Return the [x, y] coordinate for the center point of the cell that contains the specified text.  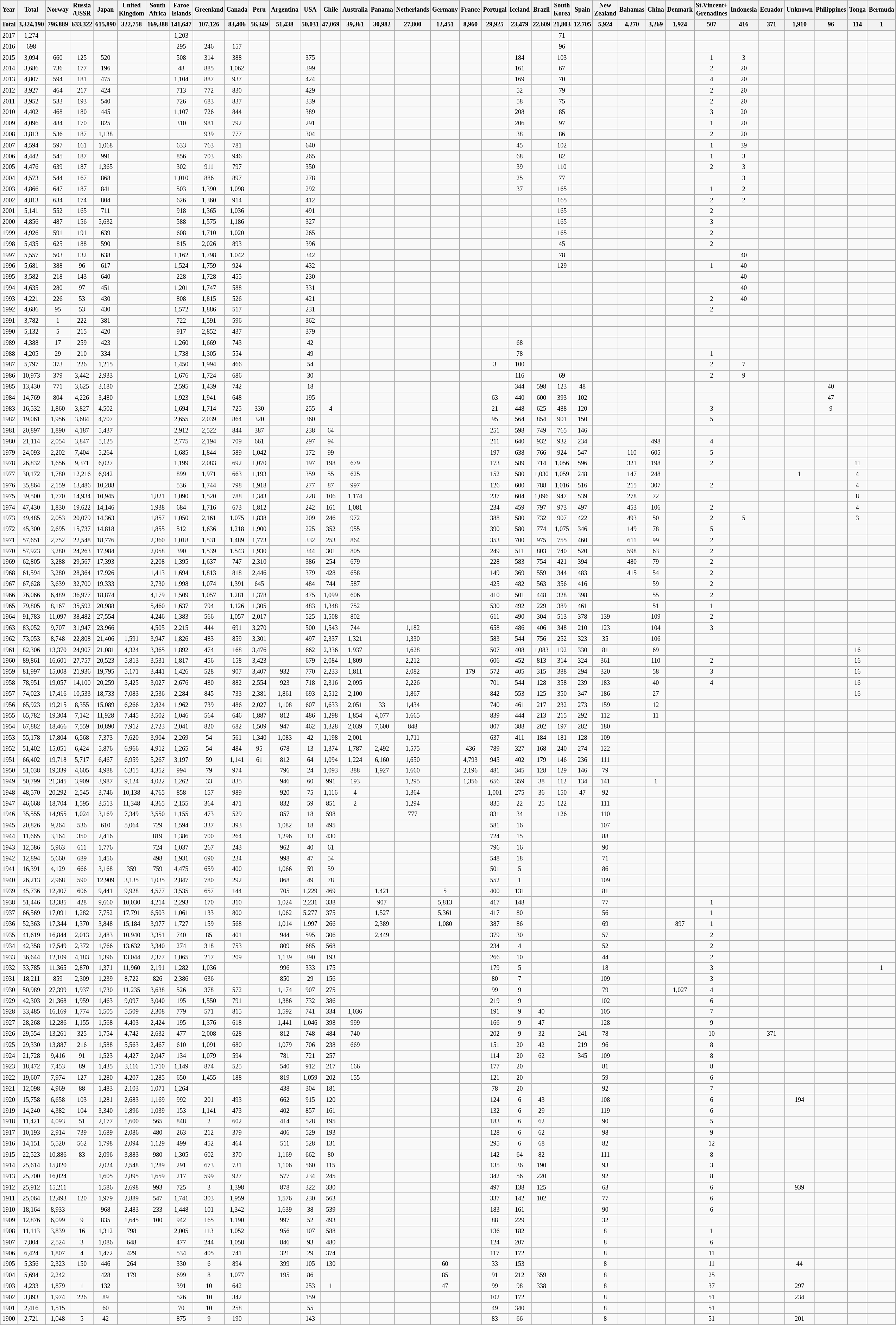
252 [562, 639]
19,795 [106, 672]
4,573 [32, 178]
1992 [9, 310]
1,527 [382, 913]
1950 [9, 771]
13,887 [58, 1045]
1955 [9, 716]
2,655 [181, 419]
565 [158, 1122]
232 [562, 705]
11,421 [32, 1122]
1,572 [181, 310]
1,592 [285, 1012]
82,306 [32, 650]
1,376 [209, 1023]
107,126 [209, 25]
937 [237, 80]
2,676 [181, 683]
1989 [9, 343]
842 [495, 694]
1,074 [209, 584]
4,969 [58, 1089]
20,259 [106, 683]
595 [310, 935]
1914 [9, 1166]
328 [562, 595]
1,398 [237, 1187]
13,044 [132, 957]
5,694 [32, 1275]
809 [285, 946]
1,924 [680, 25]
562 [82, 1144]
50,989 [32, 990]
1,669 [209, 343]
236 [582, 759]
17,926 [106, 573]
2,083 [209, 463]
2,208 [158, 562]
566 [209, 617]
36,644 [32, 957]
14,151 [32, 1144]
1,182 [412, 628]
2,595 [181, 386]
50,799 [32, 781]
Japan [106, 10]
46,668 [32, 804]
2,522 [209, 431]
16,169 [58, 1012]
4,856 [32, 222]
1924 [9, 1056]
1953 [9, 738]
1986 [9, 376]
7,559 [82, 726]
Tonga [857, 10]
14,146 [106, 507]
2,524 [58, 1242]
481 [495, 771]
766 [541, 453]
2,381 [259, 694]
411 [520, 738]
12,909 [106, 881]
22,609 [541, 25]
1994 [9, 288]
1927 [9, 1023]
690 [209, 858]
1981 [9, 431]
11,960 [132, 968]
6,266 [132, 705]
968 [106, 1209]
7,404 [82, 453]
2,912 [181, 431]
33,485 [32, 1012]
1988 [9, 354]
302 [181, 168]
1903 [9, 1286]
1,896 [132, 1111]
18,874 [106, 595]
2007 [9, 145]
962 [285, 847]
1,927 [382, 771]
692 [237, 463]
1,014 [285, 924]
1,080 [445, 924]
6,966 [132, 749]
453 [632, 507]
1,636 [209, 529]
Germany [445, 10]
772 [209, 90]
1,576 [285, 1199]
333 [310, 968]
381 [106, 321]
942 [181, 1220]
999 [355, 1023]
257 [331, 1056]
436 [470, 749]
3,909 [82, 781]
1,508 [331, 617]
116 [520, 376]
21,803 [562, 25]
2,309 [82, 979]
7,445 [132, 716]
15 [520, 836]
Argentina [285, 10]
689 [82, 858]
361 [605, 661]
9,928 [132, 891]
886 [209, 178]
642 [237, 1286]
545 [58, 156]
18,776 [106, 541]
35,555 [32, 814]
4,813 [32, 200]
213 [541, 716]
2,293 [181, 902]
4,442 [32, 156]
2,424 [158, 1023]
Bahamas [632, 10]
Indonesia [744, 10]
New Zealand [605, 10]
76,066 [32, 595]
12,286 [58, 1023]
19,607 [32, 1078]
182 [520, 1231]
1,830 [58, 507]
647 [58, 189]
678 [285, 749]
6,027 [106, 463]
6,099 [58, 1220]
1978 [9, 463]
6,959 [132, 759]
2,051 [355, 705]
1940 [9, 881]
1,229 [310, 891]
1,854 [355, 716]
2,233 [331, 672]
1,108 [285, 705]
1998 [9, 244]
1,090 [181, 496]
1911 [9, 1199]
27,757 [82, 661]
837 [237, 101]
1,489 [237, 541]
1904 [9, 1275]
1,886 [209, 310]
239 [582, 683]
1,659 [158, 1176]
989 [237, 793]
1,374 [331, 749]
1,330 [412, 639]
1,104 [181, 80]
10,945 [106, 496]
29,567 [82, 562]
893 [237, 244]
414 [285, 1122]
1,773 [259, 541]
27,800 [412, 25]
422 [582, 518]
5,125 [106, 441]
121 [495, 1078]
340 [520, 1308]
2,177 [106, 1122]
4,742 [132, 1034]
1947 [9, 804]
1,812 [259, 507]
6,568 [82, 738]
2,161 [209, 518]
1,193 [259, 474]
763 [209, 145]
11,097 [58, 617]
1,289 [158, 1166]
839 [495, 716]
2,086 [132, 1132]
1,285 [158, 1078]
2,084 [331, 661]
173 [495, 463]
1934 [9, 946]
1970 [9, 551]
3,442 [82, 376]
57,651 [32, 541]
2,337 [331, 639]
878 [285, 1187]
4,365 [158, 804]
2,041 [181, 726]
Chile [331, 10]
771 [58, 386]
19,215 [58, 705]
1,218 [237, 529]
729 [158, 826]
1905 [9, 1264]
1,539 [209, 551]
35,592 [82, 606]
1,020 [237, 233]
3,476 [259, 650]
1,724 [209, 376]
420 [106, 332]
471 [237, 804]
89,861 [32, 661]
360 [310, 419]
339 [310, 101]
748 [310, 1034]
628 [237, 1034]
Brazil [541, 10]
753 [237, 946]
1,711 [412, 738]
1952 [9, 749]
2,323 [58, 1264]
1,199 [181, 463]
703 [209, 156]
1968 [9, 573]
792 [237, 123]
1910 [9, 1209]
24 [310, 771]
1,010 [181, 178]
975 [541, 541]
412 [310, 200]
706 [310, 1045]
5,681 [32, 266]
79,805 [32, 606]
3,480 [106, 398]
2,212 [412, 661]
3,813 [32, 134]
325 [82, 1034]
14,240 [32, 1111]
9,416 [58, 1056]
7,974 [58, 1078]
144 [237, 891]
2,308 [158, 1012]
1,018 [181, 541]
432 [310, 266]
705 [285, 891]
805 [355, 551]
12,407 [58, 891]
1935 [9, 935]
Russia /USSR [82, 10]
488 [562, 408]
66 [520, 1319]
1929 [9, 1001]
2009 [9, 123]
756 [541, 639]
358 [562, 683]
21,345 [58, 781]
15,211 [58, 1187]
1,383 [181, 617]
1,817 [181, 661]
2,492 [382, 749]
24,093 [32, 453]
8,933 [58, 1209]
408 [520, 650]
1,770 [58, 496]
13,261 [58, 1034]
1,774 [82, 1012]
21,936 [82, 672]
1971 [9, 541]
4,096 [32, 123]
1,595 [82, 804]
607 [310, 705]
996 [285, 968]
18,211 [32, 979]
1928 [9, 1012]
4,187 [82, 431]
3,638 [158, 990]
1,730 [106, 990]
1962 [9, 639]
20,292 [58, 793]
1,838 [259, 518]
322 [310, 1187]
25,064 [32, 1199]
3,270 [259, 628]
1,910 [800, 25]
2,284 [181, 694]
3,301 [259, 639]
2,870 [82, 968]
752 [355, 606]
4,246 [158, 617]
2,386 [181, 979]
Greenland [209, 10]
1,378 [259, 595]
Year [9, 10]
1,395 [181, 562]
1,203 [181, 36]
1909 [9, 1220]
3,927 [32, 90]
4,382 [58, 1111]
277 [310, 486]
4,475 [181, 869]
3,883 [132, 1154]
10,890 [106, 726]
885 [209, 68]
243 [237, 847]
155 [355, 1078]
1,811 [355, 672]
8,960 [470, 25]
1,728 [209, 277]
765 [562, 431]
1963 [9, 628]
2002 [9, 200]
1920 [9, 1099]
2,336 [331, 650]
1959 [9, 672]
2,360 [158, 541]
14,363 [106, 518]
5,437 [106, 431]
972 [355, 518]
87 [331, 486]
17,984 [106, 551]
127 [82, 1078]
1,360 [209, 200]
736 [58, 68]
445 [106, 113]
3,848 [106, 924]
553 [520, 694]
1973 [9, 518]
5,797 [32, 365]
19,339 [58, 771]
4,077 [382, 716]
1,665 [412, 716]
207 [520, 1242]
225 [310, 529]
115 [331, 1166]
3,535 [181, 891]
1922 [9, 1078]
4,207 [132, 1078]
138 [520, 1187]
20,079 [82, 518]
4,233 [32, 1286]
2016 [9, 46]
108 [605, 1099]
2,094 [132, 1144]
571 [209, 1012]
1943 [9, 847]
2,196 [470, 771]
South Korea [562, 10]
244 [209, 1242]
1979 [9, 453]
530 [495, 606]
17,393 [106, 562]
18,704 [58, 804]
33,785 [32, 968]
20,826 [32, 826]
29,554 [32, 1034]
3,839 [58, 1231]
240 [562, 749]
666 [82, 869]
2,895 [132, 1176]
48,570 [32, 793]
1,280 [106, 1078]
17,804 [58, 738]
1,298 [331, 716]
2,449 [382, 935]
2,683 [132, 1099]
17 [58, 343]
1,807 [58, 1254]
973 [562, 507]
11,665 [32, 836]
1912 [9, 1187]
1,971 [209, 474]
3,365 [158, 650]
711 [106, 211]
38,482 [82, 617]
920 [285, 793]
1964 [9, 617]
2,536 [158, 694]
1933 [9, 957]
19,333 [106, 584]
356 [562, 584]
6,160 [382, 759]
66,402 [32, 759]
25,912 [32, 1187]
151 [495, 1045]
1,426 [181, 672]
19,061 [32, 419]
517 [237, 310]
1,809 [355, 661]
656 [495, 781]
Australia [355, 10]
14,955 [58, 814]
10,193 [32, 1132]
65,923 [32, 705]
499 [181, 1144]
1,463 [106, 1001]
1906 [9, 1254]
438 [285, 1089]
USA [310, 10]
12,451 [445, 25]
1,600 [132, 1122]
802 [355, 617]
7,453 [58, 1067]
4,403 [132, 1023]
15,089 [106, 705]
508 [181, 58]
2004 [9, 178]
1,239 [106, 979]
152 [495, 474]
534 [181, 1254]
682 [237, 726]
30,982 [382, 25]
2,698 [132, 1187]
346 [582, 529]
1907 [9, 1242]
1991 [9, 321]
47,430 [32, 507]
1997 [9, 255]
251 [495, 431]
17,791 [132, 913]
2003 [9, 189]
469 [331, 891]
3,952 [32, 101]
2015 [9, 58]
1,052 [237, 1231]
4,505 [158, 628]
43 [541, 1099]
1,186 [237, 222]
832 [285, 804]
3,513 [106, 804]
Faroe Islands [181, 10]
391 [181, 1286]
3,686 [32, 68]
1,455 [209, 1078]
21,728 [32, 1056]
2,632 [158, 1034]
13,370 [58, 650]
1,070 [259, 463]
5,171 [132, 672]
4,635 [32, 288]
13,430 [32, 386]
50 [656, 518]
1,264 [181, 1089]
1,086 [106, 1242]
158 [237, 661]
1,656 [58, 463]
1956 [9, 705]
1,594 [181, 826]
2,082 [412, 672]
1,016 [562, 486]
1977 [9, 474]
2,752 [58, 541]
35,864 [32, 486]
72 [656, 496]
8,167 [58, 606]
16,601 [58, 661]
713 [181, 90]
1,098 [237, 189]
709 [237, 441]
32,700 [82, 584]
4,476 [32, 168]
22 [520, 804]
282 [582, 726]
440 [520, 398]
1931 [9, 979]
6,658 [58, 1099]
4,093 [58, 1122]
1,094 [331, 759]
208 [520, 113]
5,435 [32, 244]
636 [209, 979]
3,746 [106, 793]
211 [495, 441]
1,343 [259, 496]
13,632 [132, 946]
1,861 [285, 694]
12,098 [32, 1089]
813 [541, 661]
912 [310, 1067]
1,371 [106, 968]
141,647 [181, 25]
396 [310, 244]
722 [181, 321]
2,721 [32, 1319]
373 [58, 365]
5,356 [32, 1264]
14,818 [106, 529]
415 [632, 573]
24,907 [82, 650]
3,441 [158, 672]
19,718 [58, 759]
915 [310, 1099]
5,425 [132, 683]
12,493 [58, 1199]
685 [310, 946]
324 [582, 661]
482 [520, 584]
2,545 [82, 793]
10,940 [132, 935]
1,660 [412, 771]
1,974 [58, 1297]
62,805 [32, 562]
1926 [9, 1034]
2,027 [259, 705]
1,421 [382, 891]
462 [310, 726]
17,344 [58, 924]
1,370 [82, 924]
2,933 [106, 376]
791 [237, 1001]
3,040 [158, 1001]
591 [58, 233]
820 [209, 726]
254 [331, 562]
1,780 [58, 474]
1944 [9, 836]
634 [58, 200]
1,091 [209, 1045]
2,723 [158, 726]
1,035 [158, 881]
7,083 [132, 694]
27 [656, 694]
1,048 [58, 1319]
222 [82, 321]
101 [209, 1209]
17,091 [58, 913]
4,427 [132, 1056]
1,274 [32, 36]
1941 [9, 869]
29,330 [32, 1045]
650 [181, 1078]
1957 [9, 694]
846 [285, 1242]
3,180 [106, 386]
581 [495, 826]
15,758 [32, 1099]
974 [237, 771]
1,844 [209, 453]
882 [237, 683]
410 [495, 595]
51,038 [32, 771]
1,328 [331, 726]
2011 [9, 101]
6,315 [132, 771]
626 [181, 200]
693 [310, 694]
10,030 [132, 902]
5,520 [58, 1144]
4,502 [106, 408]
1,450 [181, 365]
887 [209, 80]
1938 [9, 902]
14,769 [32, 398]
1,923 [181, 398]
73,053 [32, 639]
2,005 [181, 1231]
1,766 [106, 946]
5,660 [58, 858]
2,914 [58, 1132]
2,847 [181, 881]
136 [495, 1231]
661 [259, 441]
1918 [9, 1122]
554 [237, 354]
955 [355, 529]
3,582 [32, 277]
500 [310, 628]
2,467 [158, 1045]
9,264 [58, 826]
2000 [9, 222]
927 [237, 1176]
1,483 [106, 1089]
1993 [9, 299]
733 [237, 694]
856 [181, 156]
3,288 [58, 562]
3,847 [82, 441]
633,322 [82, 25]
1,061 [181, 913]
683 [209, 101]
322,758 [132, 25]
2,095 [355, 683]
2,215 [181, 628]
39,500 [32, 496]
259 [82, 343]
135 [495, 1166]
4,686 [32, 310]
1,890 [58, 431]
47,069 [331, 25]
Portugal [495, 10]
874 [209, 1067]
1,077 [237, 1275]
4,022 [158, 781]
267 [209, 847]
491 [310, 211]
8,355 [82, 705]
894 [237, 1264]
3,164 [58, 836]
701 [495, 683]
3,625 [82, 386]
2,512 [331, 694]
1942 [9, 858]
1,456 [106, 858]
315 [541, 672]
2,191 [158, 968]
4,594 [32, 145]
294 [582, 672]
446 [106, 1264]
3,324,190 [32, 25]
7,912 [132, 726]
1,650 [412, 759]
49,485 [32, 518]
1,938 [158, 507]
18,466 [58, 726]
1,434 [412, 705]
560 [310, 1166]
1,260 [181, 343]
Iceland [520, 10]
175 [331, 968]
1,037 [181, 847]
1,685 [181, 453]
1,065 [181, 957]
3,531 [158, 661]
587 [355, 584]
1,956 [58, 419]
1,116 [331, 793]
2,008 [209, 1034]
16,844 [58, 935]
5,563 [132, 1045]
1946 [9, 814]
455 [237, 277]
899 [181, 474]
42,303 [32, 1001]
561 [237, 738]
21,406 [106, 639]
808 [181, 299]
113 [209, 1231]
3,904 [158, 738]
533 [58, 101]
16,532 [32, 408]
559 [541, 573]
362 [310, 321]
1,524 [181, 266]
1958 [9, 683]
660 [58, 58]
980 [158, 1154]
2,775 [181, 441]
3,351 [158, 935]
Peru [259, 10]
1,994 [209, 365]
755 [562, 541]
605 [656, 453]
513 [562, 617]
425 [495, 584]
1,979 [106, 1199]
8,748 [58, 639]
699 [181, 1275]
1917 [9, 1132]
348 [562, 628]
194 [800, 1099]
3,639 [58, 584]
3,782 [32, 321]
1,106 [285, 1166]
451 [106, 288]
2,730 [158, 584]
34 [520, 814]
460 [582, 541]
633 [181, 145]
5,632 [106, 222]
1,295 [412, 781]
1,340 [259, 738]
Denmark [680, 10]
26,213 [32, 881]
2006 [9, 156]
2,554 [259, 683]
Spain [582, 10]
Unknown [800, 10]
512 [181, 529]
167 [82, 178]
83,406 [237, 25]
474 [209, 650]
1951 [9, 759]
12,216 [82, 474]
981 [209, 123]
4,807 [32, 80]
1,815 [209, 299]
2,053 [58, 518]
1,900 [259, 529]
30,172 [32, 474]
5,557 [32, 255]
1,586 [106, 1187]
2,446 [259, 573]
2,548 [132, 1166]
7,600 [382, 726]
993 [158, 1187]
353 [495, 541]
918 [181, 211]
332 [310, 541]
Netherlands [412, 10]
21,368 [58, 1001]
1,515 [58, 1308]
255 [310, 408]
15,737 [82, 529]
1,039 [158, 1111]
4,205 [32, 354]
19,057 [58, 683]
1,941 [209, 398]
9,097 [132, 1001]
5,267 [158, 759]
875 [181, 1319]
331 [310, 288]
2,026 [209, 244]
1945 [9, 826]
1,997 [310, 924]
4,324 [132, 650]
495 [331, 826]
169 [520, 80]
858 [181, 793]
3,116 [132, 1067]
456 [209, 661]
42,358 [32, 946]
1,356 [470, 781]
91,783 [32, 617]
28,364 [82, 573]
51,446 [32, 902]
7,373 [106, 738]
5,509 [132, 1012]
2,269 [181, 738]
1980 [9, 441]
2001 [9, 211]
1,321 [355, 639]
680 [237, 1045]
604 [520, 496]
1,294 [412, 804]
1937 [9, 913]
1,714 [209, 408]
3,168 [106, 869]
1,396 [106, 957]
206 [520, 123]
1,930 [259, 551]
490 [520, 617]
618 [237, 1023]
8,722 [132, 979]
2,159 [58, 486]
67 [562, 68]
1,001 [495, 793]
2,058 [158, 551]
1930 [9, 990]
10,973 [32, 376]
2,155 [181, 804]
1939 [9, 891]
437 [237, 332]
4,129 [58, 869]
850 [285, 979]
23,479 [520, 25]
597 [58, 145]
825 [106, 123]
901 [562, 419]
65,782 [32, 716]
1,716 [209, 507]
2,231 [310, 902]
1,126 [237, 606]
52,363 [32, 924]
698 [32, 46]
18,472 [32, 1067]
39,361 [355, 25]
1908 [9, 1231]
1,312 [106, 1231]
998 [285, 858]
15,051 [58, 749]
994 [181, 771]
25,614 [32, 1166]
2,096 [106, 1154]
826 [158, 979]
17,549 [58, 946]
374 [331, 1254]
22,523 [32, 1154]
1,857 [158, 518]
12,109 [58, 957]
2,389 [382, 924]
1996 [9, 266]
28,268 [32, 1023]
16,024 [58, 1176]
1,676 [181, 376]
67,628 [32, 584]
22,808 [82, 639]
280 [58, 288]
851 [331, 804]
1,747 [209, 288]
9,441 [106, 891]
303 [209, 1199]
669 [355, 1045]
2005 [9, 168]
27,554 [106, 617]
646 [237, 716]
352 [331, 529]
1,645 [132, 1220]
615,890 [106, 25]
1,056 [562, 463]
1,628 [412, 650]
1,364 [412, 793]
231 [310, 310]
55,178 [32, 738]
492 [520, 606]
3,027 [158, 683]
2,242 [58, 1275]
2,310 [259, 562]
1,413 [158, 573]
923 [285, 683]
1,689 [106, 1132]
774 [541, 529]
3,684 [82, 419]
192 [562, 650]
23,966 [106, 628]
1969 [9, 562]
1,879 [58, 1286]
1,215 [106, 365]
5,264 [106, 453]
148 [520, 902]
263 [181, 1132]
94 [331, 441]
2,824 [158, 705]
14,934 [82, 496]
249 [495, 551]
1,441 [285, 1023]
9,660 [106, 902]
6,467 [106, 759]
1,860 [58, 408]
2,054 [58, 441]
4,388 [32, 343]
370 [237, 1154]
4,577 [158, 891]
318 [209, 946]
4,183 [82, 957]
854 [541, 419]
914 [237, 200]
7,349 [132, 814]
4,605 [82, 771]
78,951 [32, 683]
1936 [9, 924]
691 [237, 628]
31,947 [82, 628]
3,423 [259, 661]
11,928 [106, 716]
1,787 [355, 749]
186 [605, 694]
35 [605, 639]
2,377 [158, 957]
1,201 [181, 288]
139 [605, 617]
19,304 [58, 716]
1,081 [355, 507]
China [656, 10]
57,923 [32, 551]
66,569 [32, 913]
2014 [9, 68]
Norway [58, 10]
1,892 [181, 650]
831 [495, 814]
3,094 [32, 58]
663 [237, 474]
1,759 [209, 266]
749 [541, 431]
1948 [9, 793]
1925 [9, 1045]
1995 [9, 277]
2008 [9, 134]
1,058 [237, 1242]
1921 [9, 1089]
1,813 [209, 573]
3,550 [158, 814]
1954 [9, 726]
5,924 [605, 25]
12,705 [582, 25]
St.Vincent+ Grenadines [712, 10]
12,894 [32, 858]
France [470, 10]
3,197 [181, 759]
1,505 [106, 1012]
1966 [9, 595]
1902 [9, 1297]
11,113 [32, 1231]
29,925 [495, 25]
237 [495, 496]
1,439 [209, 386]
1999 [9, 233]
323 [582, 639]
169,388 [158, 25]
1,523 [106, 1056]
16,391 [32, 869]
347 [582, 694]
548 [495, 858]
1915 [9, 1154]
1,741 [181, 1199]
714 [541, 463]
4,270 [632, 25]
2,013 [82, 935]
1916 [9, 1144]
1,082 [285, 826]
1,262 [181, 781]
4,402 [32, 113]
394 [582, 562]
74,023 [32, 694]
1965 [9, 606]
6,503 [158, 913]
245 [331, 1176]
5,277 [310, 913]
577 [285, 1176]
364 [209, 804]
147 [632, 474]
721 [310, 1056]
3,947 [158, 639]
2,316 [331, 683]
4,765 [158, 793]
10,288 [106, 486]
3,169 [106, 814]
1987 [9, 365]
1,931 [181, 858]
1,962 [181, 705]
2,194 [209, 441]
5,876 [106, 749]
911 [209, 168]
1,391 [237, 584]
718 [310, 683]
7,804 [32, 1242]
117 [495, 1254]
4,912 [158, 749]
1949 [9, 781]
3,987 [106, 781]
50,031 [310, 25]
1984 [9, 398]
5,132 [32, 332]
1,190 [237, 1220]
1923 [9, 1067]
4,179 [158, 595]
1,265 [181, 749]
24,263 [82, 551]
Philippines [831, 10]
11,235 [132, 990]
1,096 [541, 496]
657 [209, 891]
21,081 [106, 650]
7,620 [132, 738]
1919 [9, 1111]
1,605 [106, 1176]
830 [237, 90]
796,889 [58, 25]
2012 [9, 90]
1974 [9, 507]
7,142 [82, 716]
794 [209, 606]
1,162 [181, 255]
2017 [9, 36]
1,129 [158, 1144]
487 [58, 222]
216 [82, 1045]
5,064 [132, 826]
4,988 [106, 771]
14,100 [82, 683]
12,876 [32, 1220]
1,027 [680, 990]
423 [106, 343]
3,407 [259, 672]
26,832 [32, 463]
27,399 [58, 990]
1,633 [331, 705]
2,202 [58, 453]
1,744 [209, 486]
45,736 [32, 891]
2,103 [132, 1089]
7,752 [106, 913]
South Africa [158, 10]
1,639 [285, 1209]
2,968 [58, 881]
1,448 [181, 1209]
273 [582, 705]
10,886 [58, 1154]
468 [58, 113]
2,100 [355, 694]
15,008 [58, 672]
1,998 [181, 584]
258 [237, 1308]
2013 [9, 80]
25,700 [32, 1176]
1985 [9, 386]
770 [310, 672]
1,531 [209, 541]
4,226 [82, 398]
130 [331, 1264]
1,826 [181, 639]
1,149 [181, 1067]
13,486 [82, 486]
18,733 [106, 694]
306 [331, 935]
Bermuda [881, 10]
20,523 [106, 661]
15,820 [58, 1166]
1,348 [331, 606]
218 [58, 277]
4,793 [470, 759]
1,198 [331, 738]
2,852 [209, 332]
4,214 [158, 902]
1900 [9, 1319]
731 [237, 1166]
61,594 [32, 573]
4,926 [32, 233]
Canada [237, 10]
1,754 [106, 1034]
5,361 [445, 913]
2,001 [355, 738]
459 [520, 507]
12,586 [32, 847]
6,489 [58, 595]
10,533 [82, 694]
Ecuador [771, 10]
1976 [9, 486]
5,460 [158, 606]
10,138 [132, 793]
United Kingdom [132, 10]
743 [237, 343]
1,138 [106, 134]
516 [582, 486]
67,882 [32, 726]
1,224 [355, 759]
19,622 [82, 507]
1932 [9, 968]
1,050 [181, 518]
1,855 [158, 529]
1982 [9, 419]
807 [495, 726]
803 [541, 551]
1913 [9, 1176]
5,141 [32, 211]
3,502 [158, 716]
11,348 [132, 804]
1,071 [158, 1089]
51,402 [32, 749]
659 [209, 869]
5,717 [82, 759]
1972 [9, 529]
307 [656, 486]
1983 [9, 408]
36,977 [82, 595]
9,371 [82, 463]
2,889 [132, 1199]
945 [495, 759]
401 [237, 935]
1,435 [106, 1067]
1,068 [106, 145]
81,997 [32, 672]
56,349 [259, 25]
4,866 [32, 189]
944 [285, 935]
1,887 [259, 716]
45,300 [32, 529]
841 [106, 189]
645 [259, 584]
Panama [382, 10]
220 [541, 1176]
1,918 [259, 486]
83,052 [32, 628]
233 [158, 1209]
6,942 [106, 474]
5,963 [58, 847]
2010 [9, 113]
759 [158, 869]
1975 [9, 496]
11,365 [58, 968]
684 [181, 507]
1967 [9, 584]
3,269 [656, 25]
9,124 [132, 781]
301 [331, 551]
51,438 [285, 25]
800 [237, 913]
4,352 [158, 771]
2,024 [106, 1166]
3,827 [82, 408]
3,893 [32, 1297]
1,390 [209, 189]
1,342 [237, 1209]
21 [495, 408]
1990 [9, 332]
1,727 [181, 924]
1,568 [106, 1023]
779 [181, 1012]
17,416 [58, 694]
15,184 [132, 924]
1,139 [285, 957]
2,047 [158, 1056]
780 [209, 881]
3,135 [132, 881]
1,867 [412, 694]
3,977 [158, 924]
20,988 [106, 606]
21,114 [32, 441]
637 [495, 738]
242 [310, 507]
1,107 [181, 113]
141 [605, 781]
466 [237, 365]
2,372 [82, 946]
20,897 [32, 431]
754 [541, 562]
1,821 [158, 496]
617 [106, 266]
1,296 [285, 836]
174 [82, 200]
1,520 [209, 496]
241 [582, 1034]
956 [285, 1231]
599 [209, 1176]
1901 [9, 1308]
57 [605, 935]
4,707 [106, 419]
1961 [9, 650]
4,221 [32, 299]
1,093 [331, 771]
992 [181, 1099]
1,066 [285, 869]
18,164 [32, 1209]
818 [237, 573]
133 [209, 913]
2,226 [412, 683]
686 [237, 376]
789 [495, 749]
1,588 [106, 1045]
9,707 [58, 628]
1,099 [331, 595]
1,030 [541, 474]
1,776 [106, 847]
1,550 [209, 1001]
369 [520, 573]
22,548 [82, 541]
742 [237, 386]
917 [181, 332]
2,695 [58, 529]
41,619 [32, 935]
1,472 [106, 1254]
1,738 [181, 354]
608 [181, 233]
747 [237, 562]
196 [106, 68]
119 [605, 1111]
1960 [9, 661]
2,017 [259, 617]
13,385 [58, 902]
845 [209, 694]
